Extract the (x, y) coordinate from the center of the cell holding the provided text.  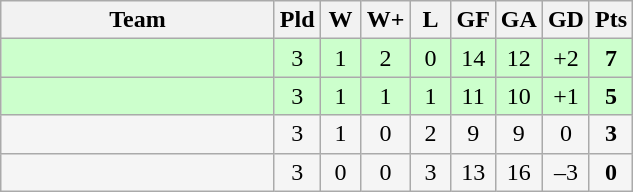
L (430, 20)
GF (473, 20)
12 (518, 58)
11 (473, 96)
W (340, 20)
GD (566, 20)
GA (518, 20)
+2 (566, 58)
–3 (566, 172)
13 (473, 172)
Pld (297, 20)
5 (610, 96)
16 (518, 172)
Pts (610, 20)
+1 (566, 96)
10 (518, 96)
7 (610, 58)
14 (473, 58)
Team (138, 20)
W+ (386, 20)
